From the cell containing the given text, extract its center point as (X, Y) coordinate. 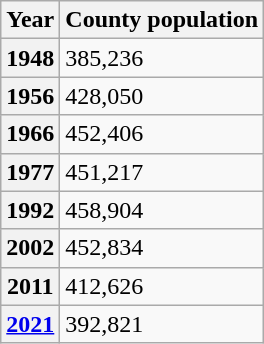
452,834 (162, 248)
452,406 (162, 134)
392,821 (162, 324)
412,626 (162, 286)
Year (30, 20)
385,236 (162, 58)
2002 (30, 248)
1992 (30, 210)
2011 (30, 286)
1977 (30, 172)
1956 (30, 96)
451,217 (162, 172)
2021 (30, 324)
428,050 (162, 96)
458,904 (162, 210)
1948 (30, 58)
County population (162, 20)
1966 (30, 134)
